Return (X, Y) of the center of cell containing provided text 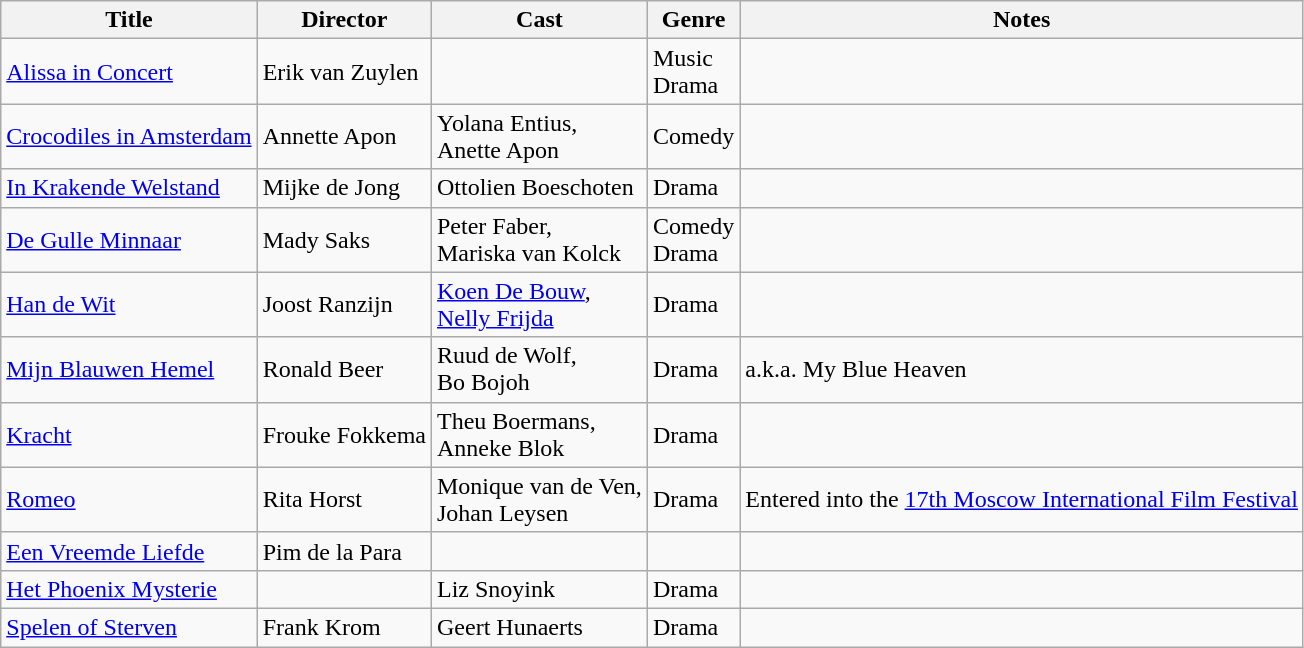
Rita Horst (344, 500)
ComedyDrama (693, 240)
Annette Apon (344, 136)
Alissa in Concert (129, 72)
Liz Snoyink (539, 589)
Title (129, 20)
Yolana Entius,Anette Apon (539, 136)
Pim de la Para (344, 551)
Notes (1022, 20)
Han de Wit (129, 304)
Peter Faber,Mariska van Kolck (539, 240)
Director (344, 20)
Cast (539, 20)
Frouke Fokkema (344, 434)
Mijke de Jong (344, 188)
Joost Ranzijn (344, 304)
Frank Krom (344, 627)
Mady Saks (344, 240)
Entered into the 17th Moscow International Film Festival (1022, 500)
Ruud de Wolf,Bo Bojoh (539, 370)
Een Vreemde Liefde (129, 551)
Monique van de Ven,Johan Leysen (539, 500)
a.k.a. My Blue Heaven (1022, 370)
Ronald Beer (344, 370)
Genre (693, 20)
Erik van Zuylen (344, 72)
Koen De Bouw,Nelly Frijda (539, 304)
Comedy (693, 136)
Mijn Blauwen Hemel (129, 370)
Het Phoenix Mysterie (129, 589)
Theu Boermans,Anneke Blok (539, 434)
De Gulle Minnaar (129, 240)
Crocodiles in Amsterdam (129, 136)
Ottolien Boeschoten (539, 188)
Kracht (129, 434)
Geert Hunaerts (539, 627)
Spelen of Sterven (129, 627)
In Krakende Welstand (129, 188)
Romeo (129, 500)
MusicDrama (693, 72)
